Output the (x, y) coordinate of the center of the cell containing the given text.  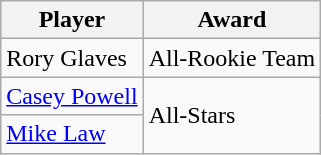
All-Stars (232, 115)
Award (232, 20)
Casey Powell (72, 96)
Rory Glaves (72, 58)
Player (72, 20)
Mike Law (72, 134)
All-Rookie Team (232, 58)
